Output the (x, y) coordinate of the center of the cell containing the given text.  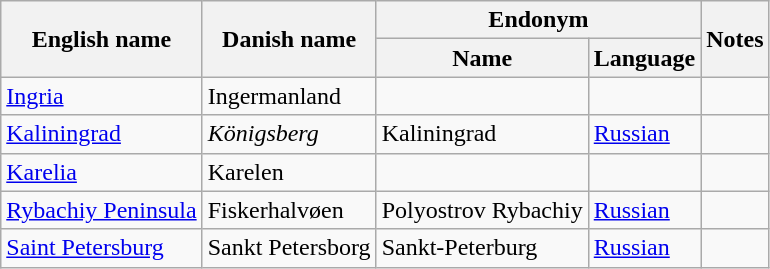
Ingermanland (289, 96)
Sankt-Peterburg (482, 248)
Fiskerhalvøen (289, 210)
Ingria (102, 96)
Name (482, 58)
Rybachiy Peninsula (102, 210)
Danish name (289, 39)
Karelen (289, 172)
English name (102, 39)
Saint Petersburg (102, 248)
Notes (735, 39)
Endonym (538, 20)
Language (644, 58)
Polyostrov Rybachiy (482, 210)
Sankt Petersborg (289, 248)
Königsberg (289, 134)
Karelia (102, 172)
